Extract the (x, y) coordinate from the center of the cell holding the provided text.  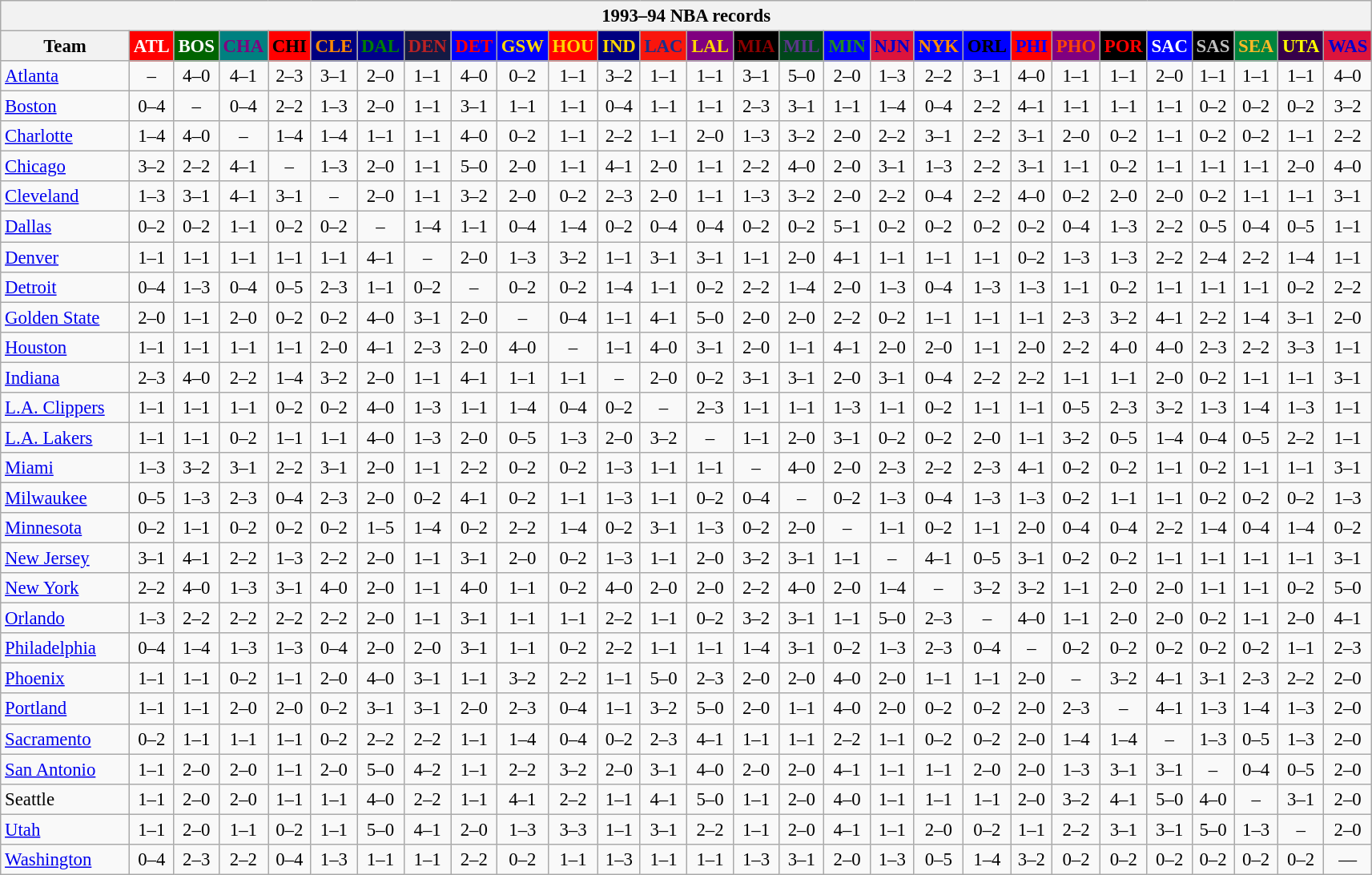
Orlando (66, 619)
DAL (381, 46)
SAC (1169, 46)
ORL (987, 46)
Houston (66, 347)
IND (619, 46)
Miami (66, 468)
Charlotte (66, 136)
Denver (66, 257)
Philadelphia (66, 648)
— (1348, 860)
1993–94 NBA records (686, 16)
MIL (802, 46)
Washington (66, 860)
Team (66, 46)
Milwaukee (66, 498)
HOU (573, 46)
Sacramento (66, 739)
Chicago (66, 167)
5–1 (847, 227)
Atlanta (66, 76)
PHO (1076, 46)
LAL (710, 46)
GSW (522, 46)
DEN (428, 46)
Boston (66, 107)
Phoenix (66, 679)
SAS (1213, 46)
MIA (756, 46)
MIN (847, 46)
San Antonio (66, 769)
1–5 (381, 528)
Portland (66, 709)
BOS (196, 46)
Indiana (66, 377)
DET (474, 46)
Dallas (66, 227)
UTA (1301, 46)
Utah (66, 829)
CHI (289, 46)
ATL (151, 46)
WAS (1348, 46)
CLE (333, 46)
Golden State (66, 317)
POR (1123, 46)
Cleveland (66, 196)
NYK (939, 46)
L.A. Lakers (66, 437)
Detroit (66, 287)
SEA (1256, 46)
L.A. Clippers (66, 408)
CHA (243, 46)
LAC (663, 46)
PHI (1032, 46)
Seattle (66, 799)
New York (66, 588)
4–2 (428, 769)
Minnesota (66, 528)
2–4 (1213, 257)
NJN (892, 46)
New Jersey (66, 558)
